Identify which cell holds the provided text, then report its (x, y) central coordinate. 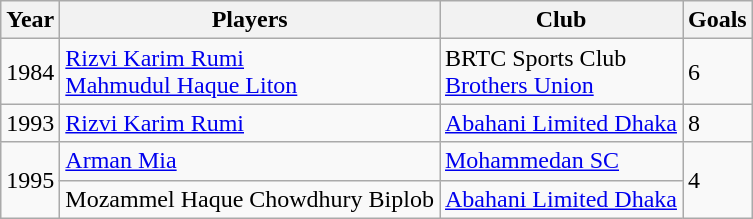
6 (717, 72)
Mohammedan SC (562, 161)
1995 (30, 180)
Club (562, 20)
4 (717, 180)
Players (250, 20)
8 (717, 123)
Year (30, 20)
Mozammel Haque Chowdhury Biplob (250, 199)
1993 (30, 123)
Goals (717, 20)
Rizvi Karim Rumi (250, 123)
1984 (30, 72)
Arman Mia (250, 161)
BRTC Sports Club Brothers Union (562, 72)
Rizvi Karim Rumi Mahmudul Haque Liton (250, 72)
